Output the [X, Y] coordinate of the center of the cell containing the given text.  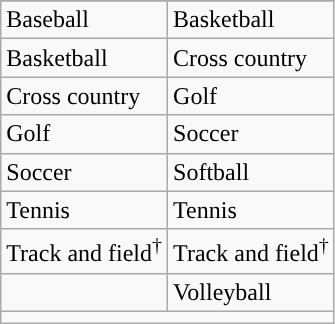
Softball [252, 172]
Baseball [84, 20]
Volleyball [252, 293]
